Identify which cell holds the provided text, then report its (X, Y) central coordinate. 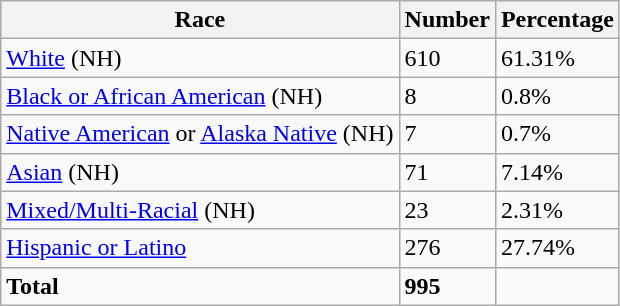
7.14% (557, 172)
White (NH) (200, 58)
Race (200, 20)
Percentage (557, 20)
995 (447, 286)
23 (447, 210)
Total (200, 286)
27.74% (557, 248)
8 (447, 96)
Mixed/Multi-Racial (NH) (200, 210)
Number (447, 20)
276 (447, 248)
Asian (NH) (200, 172)
71 (447, 172)
610 (447, 58)
Native American or Alaska Native (NH) (200, 134)
0.8% (557, 96)
Black or African American (NH) (200, 96)
61.31% (557, 58)
0.7% (557, 134)
2.31% (557, 210)
7 (447, 134)
Hispanic or Latino (200, 248)
